Locate the cell with the specified text and output its (X, Y) center coordinate. 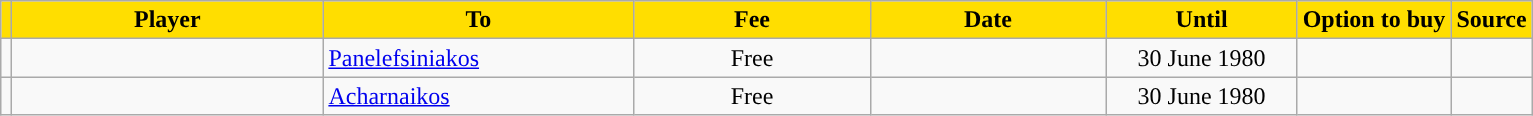
To (478, 20)
Acharnaikos (478, 96)
Player (168, 20)
Source (1492, 20)
Until (1202, 20)
Panelefsiniakos (478, 58)
Fee (752, 20)
Date (988, 20)
Option to buy (1374, 20)
